Capture the cell that displays the provided text and extract its [x, y] central coordinate. 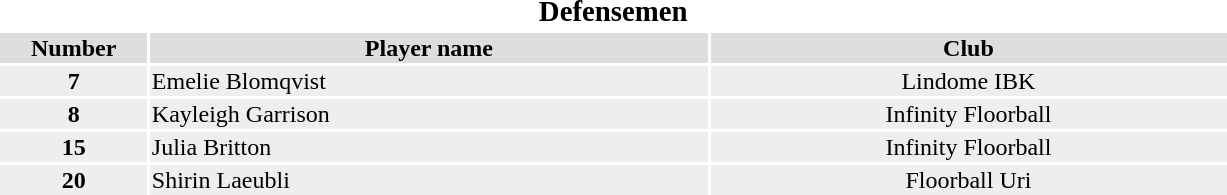
Floorball Uri [968, 180]
20 [74, 180]
Lindome IBK [968, 81]
8 [74, 114]
Emelie Blomqvist [428, 81]
Kayleigh Garrison [428, 114]
15 [74, 147]
Number [74, 48]
Player name [428, 48]
Club [968, 48]
Shirin Laeubli [428, 180]
7 [74, 81]
Julia Britton [428, 147]
